Return the [x, y] coordinate for the center point of the cell that contains the specified text.  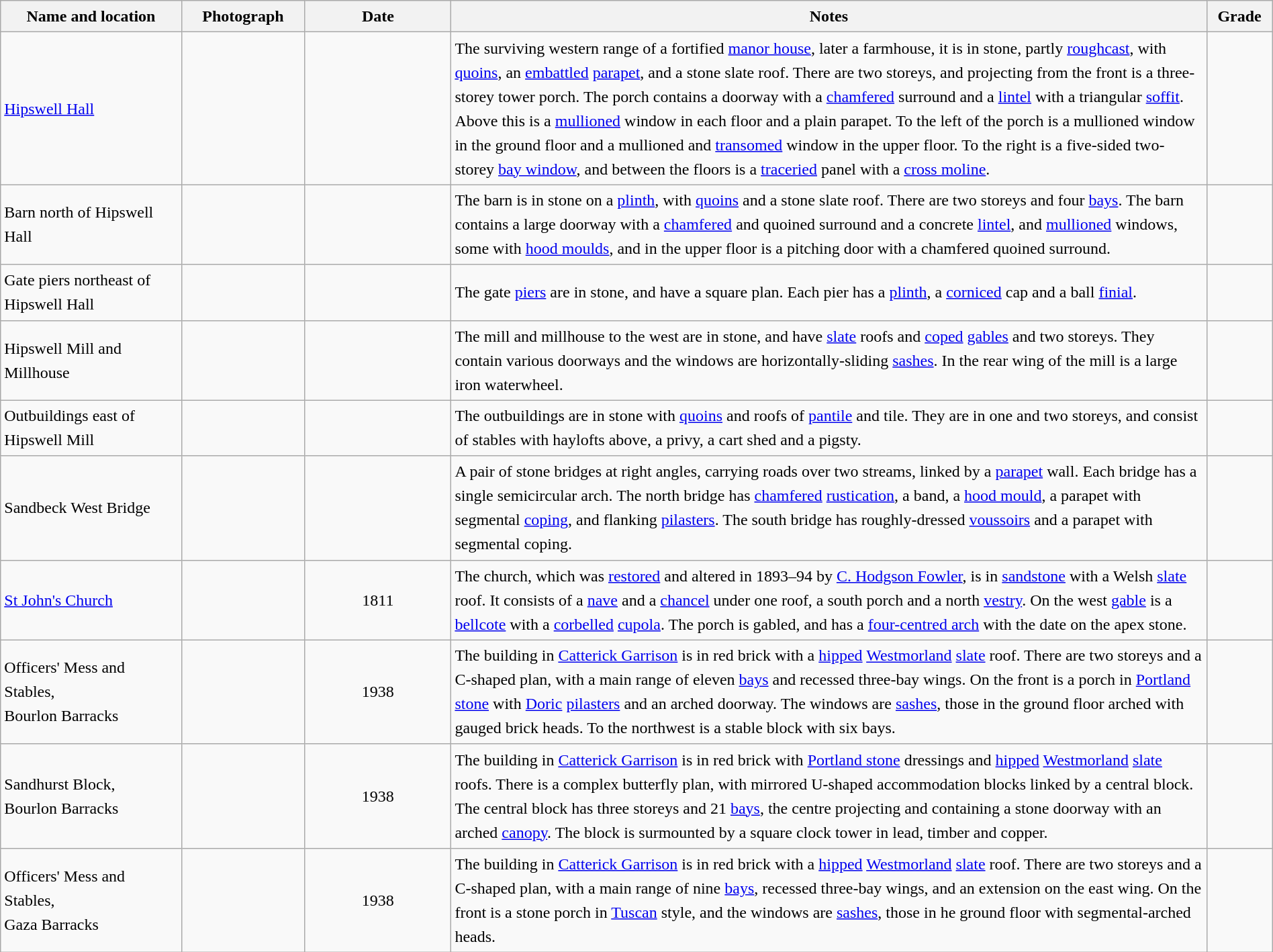
Grade [1239, 16]
Sandhurst Block,Bourlon Barracks [91, 796]
Officers' Mess and Stables,Bourlon Barracks [91, 692]
Officers' Mess and Stables,Gaza Barracks [91, 900]
The gate piers are in stone, and have a square plan. Each pier has a plinth, a corniced cap and a ball finial. [829, 293]
Notes [829, 16]
Name and location [91, 16]
Gate piers northeast of Hipswell Hall [91, 293]
Sandbeck West Bridge [91, 508]
Barn north of Hipswell Hall [91, 224]
St John's Church [91, 600]
Hipswell Mill and Millhouse [91, 360]
Date [378, 16]
1811 [378, 600]
Hipswell Hall [91, 109]
Photograph [243, 16]
Outbuildings east of Hipswell Mill [91, 428]
